Capture the cell that displays the provided text and extract its [x, y] central coordinate. 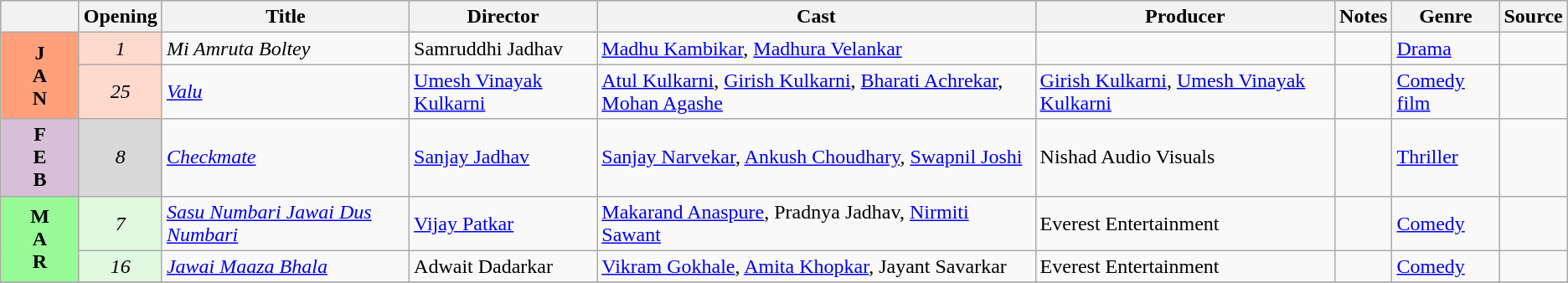
Valu [285, 92]
Notes [1364, 17]
Checkmate [285, 157]
Sanjay Narvekar, Ankush Choudhary, Swapnil Joshi [816, 157]
JAN [40, 75]
Comedy film [1446, 92]
Umesh Vinayak Kulkarni [503, 92]
Opening [121, 17]
FEB [40, 157]
1 [121, 49]
Vikram Gokhale, Amita Khopkar, Jayant Savarkar [816, 266]
Makarand Anaspure, Pradnya Jadhav, Nirmiti Sawant [816, 223]
Nishad Audio Visuals [1185, 157]
Samruddhi Jadhav [503, 49]
Thriller [1446, 157]
Drama [1446, 49]
16 [121, 266]
Genre [1446, 17]
Adwait Dadarkar [503, 266]
Source [1533, 17]
Atul Kulkarni, Girish Kulkarni, Bharati Achrekar, Mohan Agashe [816, 92]
Mi Amruta Boltey [285, 49]
Sanjay Jadhav [503, 157]
Sasu Numbari Jawai Dus Numbari [285, 223]
7 [121, 223]
Director [503, 17]
Girish Kulkarni, Umesh Vinayak Kulkarni [1185, 92]
Vijay Patkar [503, 223]
Madhu Kambikar, Madhura Velankar [816, 49]
MAR [40, 239]
8 [121, 157]
Cast [816, 17]
Producer [1185, 17]
Jawai Maaza Bhala [285, 266]
Title [285, 17]
25 [121, 92]
